Pinpoint the cell where the given text exists, returning its [X, Y] midpoint coordinate. 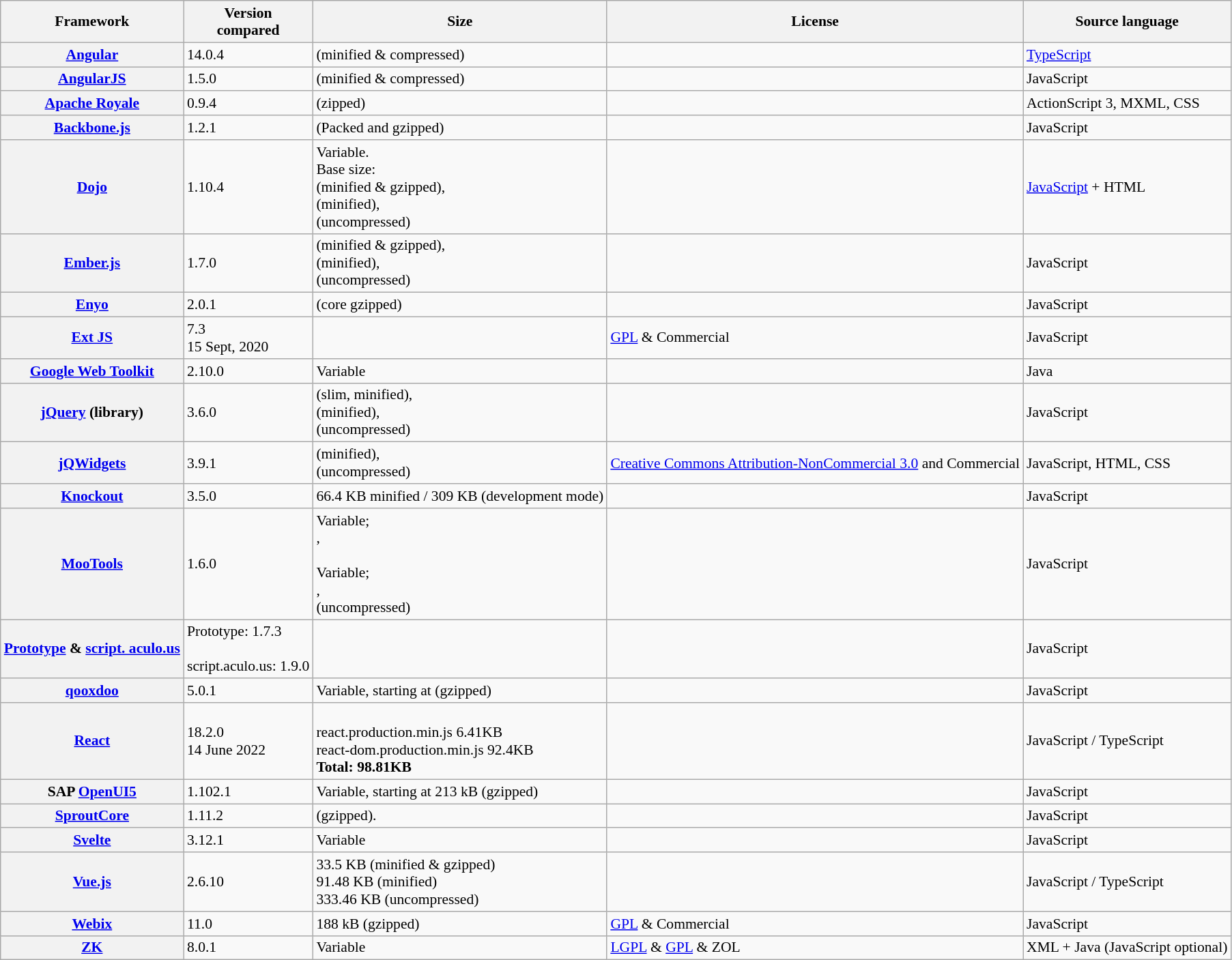
(zipped) [460, 104]
1.11.2 [248, 816]
1.102.1 [248, 791]
Webix [92, 924]
1.7.0 [248, 263]
TypeScript [1127, 55]
JavaScript + HTML [1127, 187]
LGPL & GPL & ZOL [815, 948]
18.2.014 June 2022 [248, 741]
Dojo [92, 187]
Enyo [92, 305]
33.5 KB (minified & gzipped)91.48 KB (minified)333.46 KB (uncompressed) [460, 882]
(Packed and gzipped) [460, 128]
SproutCore [92, 816]
Framework [92, 22]
8.0.1 [248, 948]
Prototype & script. aculo.us [92, 650]
1.2.1 [248, 128]
(minified & gzipped), (minified), (uncompressed) [460, 263]
0.9.4 [248, 104]
14.0.4 [248, 55]
1.5.0 [248, 79]
Svelte [92, 841]
(gzipped). [460, 816]
Variable. Base size: (minified & gzipped), (minified), (uncompressed) [460, 187]
Knockout [92, 496]
Vue.js [92, 882]
(slim, minified), (minified), (uncompressed) [460, 412]
1.6.0 [248, 564]
66.4 KB minified / 309 KB (development mode) [460, 496]
(core gzipped) [460, 305]
Size [460, 22]
jQuery (library) [92, 412]
1.10.4 [248, 187]
License [815, 22]
7.315 Sept, 2020 [248, 338]
Ext JS [92, 338]
Prototype: 1.7.3 script.aculo.us: 1.9.0 [248, 650]
MooTools [92, 564]
XML + Java (JavaScript optional) [1127, 948]
(minified), (uncompressed) [460, 463]
3.5.0 [248, 496]
jQWidgets [92, 463]
3.6.0 [248, 412]
3.12.1 [248, 841]
11.0 [248, 924]
ZK [92, 948]
Ember.js [92, 263]
Java [1127, 371]
5.0.1 [248, 691]
Source language [1127, 22]
SAP OpenUI5 [92, 791]
react.production.min.js 6.41KBreact-dom.production.min.js 92.4KBTotal: 98.81KB [460, 741]
2.0.1 [248, 305]
ActionScript 3, MXML, CSS [1127, 104]
Google Web Toolkit [92, 371]
Creative Commons Attribution-NonCommercial 3.0 and Commercial [815, 463]
Variable, starting at 213 kB (gzipped) [460, 791]
JavaScript, HTML, CSS [1127, 463]
3.9.1 [248, 463]
Variable, starting at (gzipped) [460, 691]
React [92, 741]
2.10.0 [248, 371]
Variable; , Variable; , (uncompressed) [460, 564]
qooxdoo [92, 691]
AngularJS [92, 79]
Versioncompared [248, 22]
Angular [92, 55]
Apache Royale [92, 104]
2.6.10 [248, 882]
Backbone.js [92, 128]
188 kB (gzipped) [460, 924]
